Identify which cell holds the provided text, then report its (x, y) central coordinate. 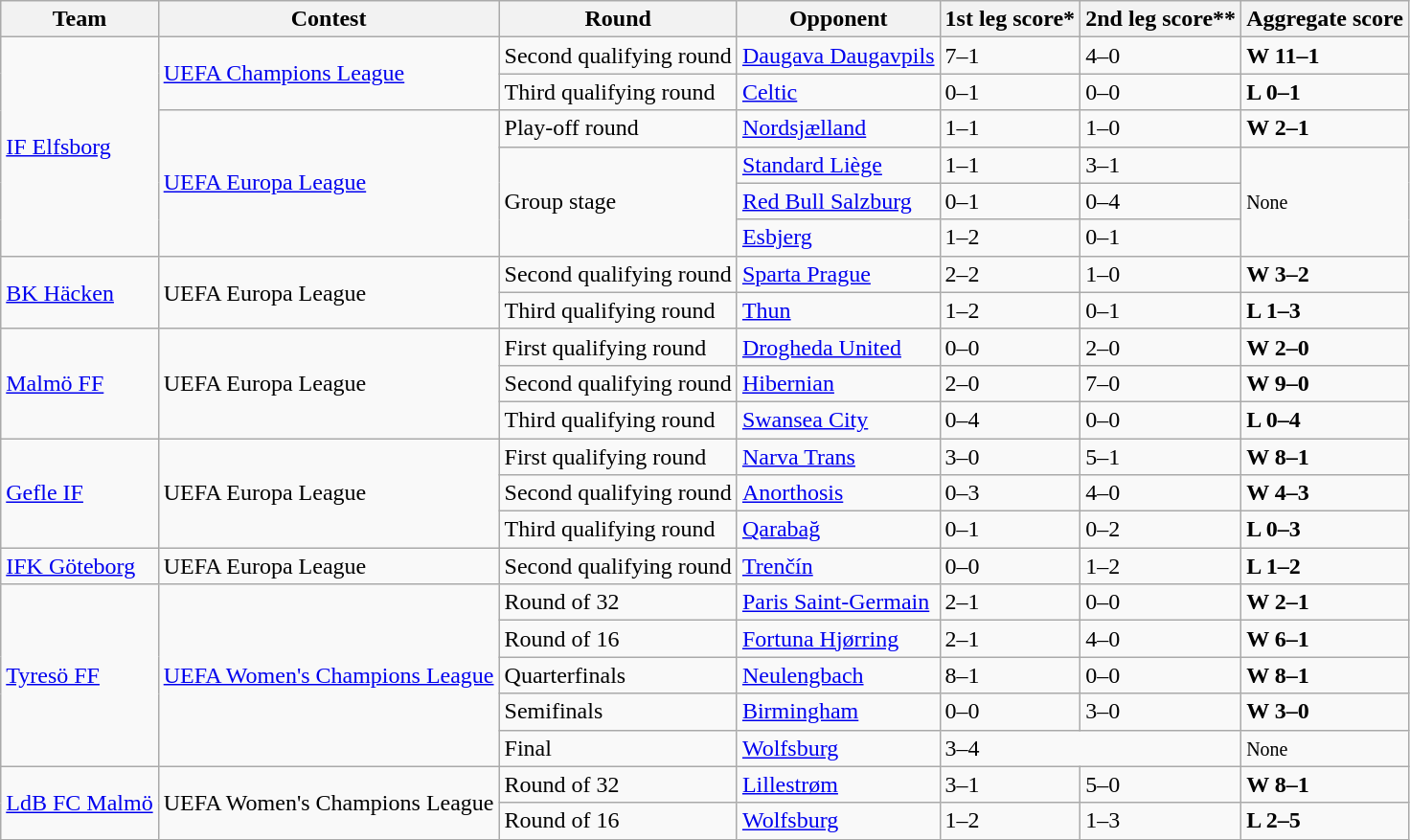
L 2–5 (1326, 821)
Play-off round (618, 128)
LdB FC Malmö (80, 803)
Semifinals (618, 712)
Narva Trans (838, 457)
Daugava Daugavpils (838, 56)
Standard Liège (838, 165)
Drogheda United (838, 347)
Trenčín (838, 566)
Contest (329, 19)
Birmingham (838, 712)
W 9–0 (1326, 383)
Round (618, 19)
5–0 (1161, 784)
3–4 (1090, 748)
0–3 (1010, 493)
L 0–4 (1326, 420)
0–2 (1161, 530)
Swansea City (838, 420)
5–1 (1161, 457)
1–3 (1161, 821)
Fortuna Hjørring (838, 639)
2nd leg score** (1161, 19)
W 3–2 (1326, 274)
L 1–3 (1326, 310)
BK Häcken (80, 292)
Malmö FF (80, 383)
Red Bull Salzburg (838, 201)
Team (80, 19)
IF Elfsborg (80, 147)
Nordsjælland (838, 128)
Esbjerg (838, 238)
W 3–0 (1326, 712)
Paris Saint-Germain (838, 602)
Neulengbach (838, 675)
W 6–1 (1326, 639)
W 2–0 (1326, 347)
Group stage (618, 201)
Quarterfinals (618, 675)
Lillestrøm (838, 784)
W 11–1 (1326, 56)
Tyresö FF (80, 675)
7–0 (1161, 383)
Sparta Prague (838, 274)
IFK Göteborg (80, 566)
Opponent (838, 19)
Celtic (838, 92)
Hibernian (838, 383)
L 0–3 (1326, 530)
2–2 (1010, 274)
Anorthosis (838, 493)
L 1–2 (1326, 566)
1st leg score* (1010, 19)
Gefle IF (80, 493)
Aggregate score (1326, 19)
Thun (838, 310)
Final (618, 748)
Qarabağ (838, 530)
L 0–1 (1326, 92)
W 4–3 (1326, 493)
7–1 (1010, 56)
8–1 (1010, 675)
UEFA Champions League (329, 74)
